For the text-containing cell, return its midpoint in (X, Y) coordinate format. 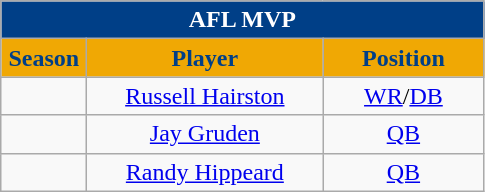
Russell Hairston (205, 96)
Position (404, 58)
AFL MVP (242, 20)
Player (205, 58)
WR/DB (404, 96)
Jay Gruden (205, 134)
Randy Hippeard (205, 172)
Season (44, 58)
